Scan for the cell matching the given text and deliver its [x, y] coordinate at center. 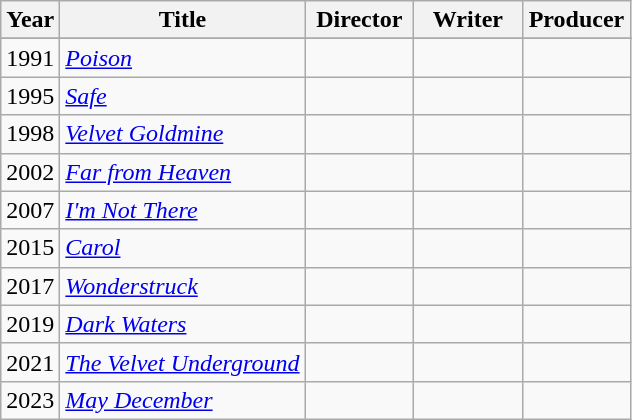
Velvet Goldmine [182, 134]
2007 [30, 210]
Dark Waters [182, 324]
1998 [30, 134]
Director [360, 20]
Carol [182, 248]
1991 [30, 58]
2017 [30, 286]
Far from Heaven [182, 172]
Producer [576, 20]
May December [182, 400]
Writer [468, 20]
1995 [30, 96]
2021 [30, 362]
Year [30, 20]
Poison [182, 58]
2023 [30, 400]
2015 [30, 248]
I'm Not There [182, 210]
Wonderstruck [182, 286]
2002 [30, 172]
The Velvet Underground [182, 362]
2019 [30, 324]
Safe [182, 96]
Title [182, 20]
